Extract the (X, Y) coordinate from the center of the cell holding the provided text.  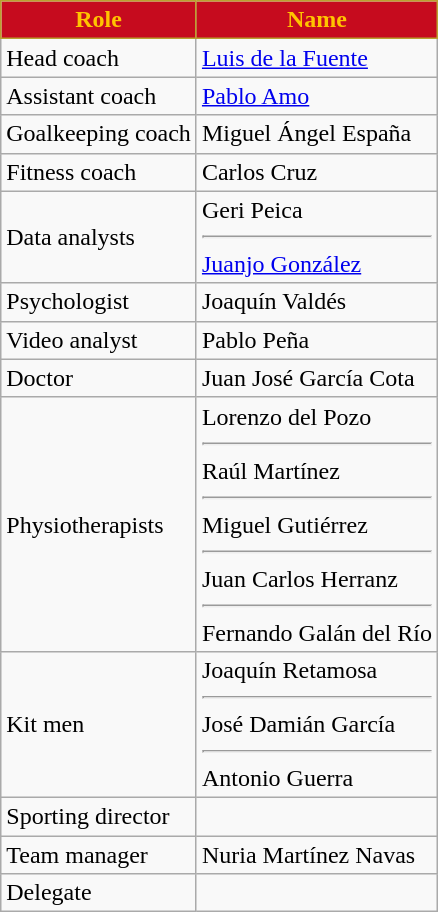
Psychologist (99, 302)
Head coach (99, 58)
Fitness coach (99, 172)
Luis de la Fuente (316, 58)
Goalkeeping coach (99, 134)
Physiotherapists (99, 524)
Juan José García Cota (316, 378)
Video analyst (99, 340)
Pablo Peña (316, 340)
Joaquín Retamosa José Damián García Antonio Guerra (316, 724)
Kit men (99, 724)
Sporting director (99, 816)
Joaquín Valdés (316, 302)
Team manager (99, 855)
Data analysts (99, 237)
Doctor (99, 378)
Delegate (99, 893)
Nuria Martínez Navas (316, 855)
Geri Peica Juanjo González (316, 237)
Pablo Amo (316, 96)
Assistant coach (99, 96)
Lorenzo del Pozo Raúl Martínez Miguel Gutiérrez Juan Carlos Herranz Fernando Galán del Río (316, 524)
Role (99, 20)
Carlos Cruz (316, 172)
Miguel Ángel España (316, 134)
Name (316, 20)
